Search for the cell housing the specified text and yield its [X, Y] center coordinate. 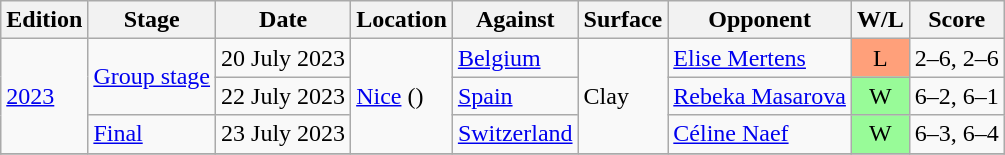
Spain [515, 96]
Final [152, 134]
20 July 2023 [284, 58]
Against [515, 20]
6–3, 6–4 [956, 134]
Nice () [402, 96]
Clay [623, 96]
Céline Naef [760, 134]
Rebeka Masarova [760, 96]
2–6, 2–6 [956, 58]
2023 [44, 96]
Switzerland [515, 134]
W/L [880, 20]
Stage [152, 20]
L [880, 58]
Date [284, 20]
Edition [44, 20]
22 July 2023 [284, 96]
Elise Mertens [760, 58]
Location [402, 20]
23 July 2023 [284, 134]
6–2, 6–1 [956, 96]
Score [956, 20]
Surface [623, 20]
Belgium [515, 58]
Opponent [760, 20]
Group stage [152, 77]
